Extract the (x, y) coordinate from the center of the cell holding the provided text.  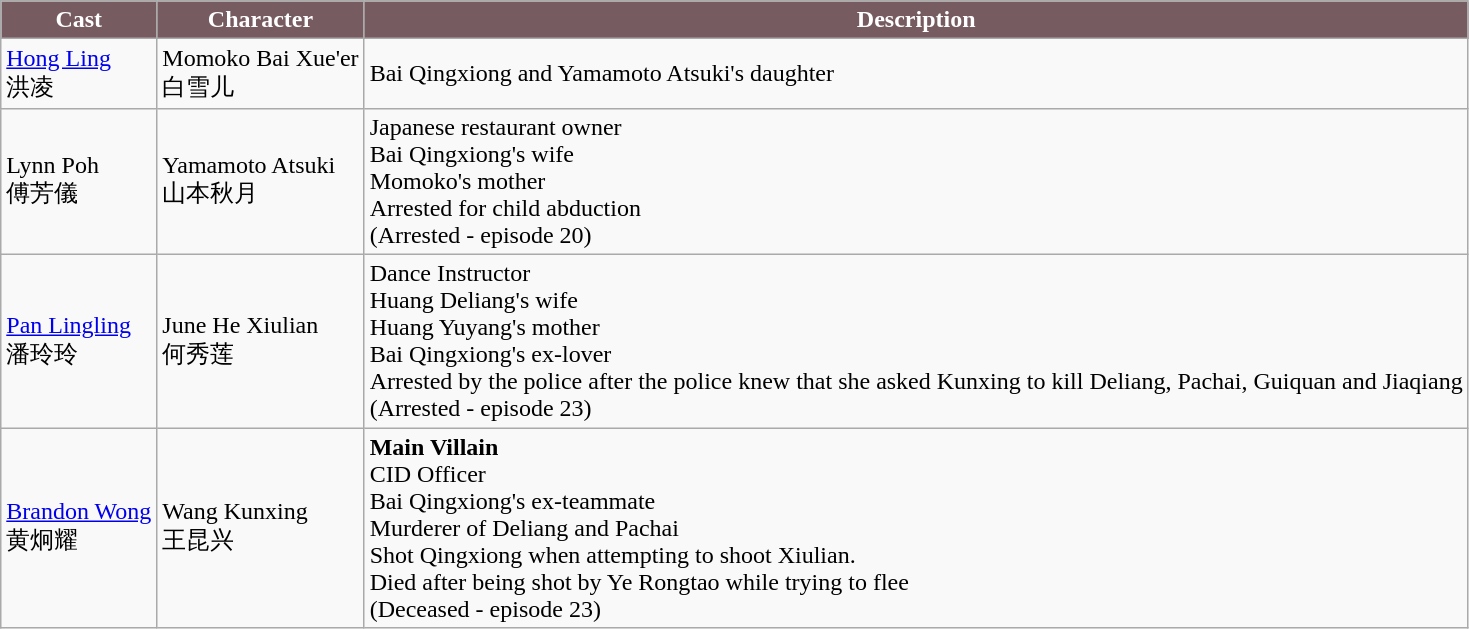
Bai Qingxiong and Yamamoto Atsuki's daughter (916, 74)
Momoko Bai Xue'er 白雪儿 (260, 74)
Japanese restaurant owner Bai Qingxiong's wife Momoko's mother Arrested for child abduction (Arrested - episode 20) (916, 181)
Cast (79, 20)
Hong Ling 洪凌 (79, 74)
Brandon Wong 黄炯耀 (79, 528)
Yamamoto Atsuki 山本秋月 (260, 181)
Character (260, 20)
Pan Lingling 潘玲玲 (79, 340)
Wang Kunxing 王昆兴 (260, 528)
Lynn Poh 傅芳儀 (79, 181)
June He Xiulian 何秀莲 (260, 340)
Description (916, 20)
